For the text-containing cell, return its midpoint in [X, Y] coordinate format. 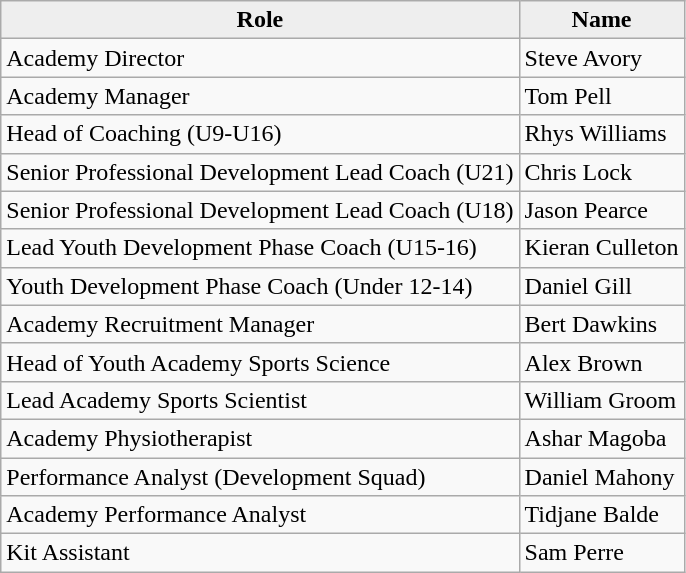
Daniel Gill [602, 286]
Youth Development Phase Coach (Under 12-14) [260, 286]
Name [602, 20]
Sam Perre [602, 553]
Tidjane Balde [602, 515]
Head of Youth Academy Sports Science [260, 362]
Academy Physiotherapist [260, 438]
Tom Pell [602, 96]
Academy Performance Analyst [260, 515]
Lead Youth Development Phase Coach (U15-16) [260, 248]
Kit Assistant [260, 553]
Alex Brown [602, 362]
Ashar Magoba [602, 438]
Daniel Mahony [602, 477]
Lead Academy Sports Scientist [260, 400]
Head of Coaching (U9-U16) [260, 134]
Performance Analyst (Development Squad) [260, 477]
William Groom [602, 400]
Kieran Culleton [602, 248]
Steve Avory [602, 58]
Academy Manager [260, 96]
Senior Professional Development Lead Coach (U18) [260, 210]
Academy Recruitment Manager [260, 324]
Rhys Williams [602, 134]
Academy Director [260, 58]
Bert Dawkins [602, 324]
Jason Pearce [602, 210]
Chris Lock [602, 172]
Role [260, 20]
Senior Professional Development Lead Coach (U21) [260, 172]
